Search for the cell housing the specified text and yield its [x, y] center coordinate. 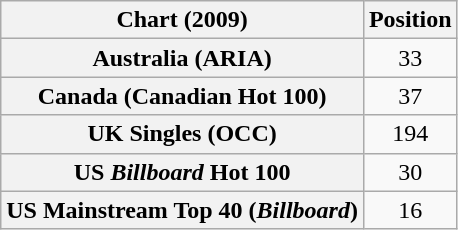
US Billboard Hot 100 [182, 172]
US Mainstream Top 40 (Billboard) [182, 210]
30 [410, 172]
16 [410, 210]
UK Singles (OCC) [182, 134]
194 [410, 134]
Position [410, 20]
Canada (Canadian Hot 100) [182, 96]
Australia (ARIA) [182, 58]
Chart (2009) [182, 20]
33 [410, 58]
37 [410, 96]
